Detect which cell encompasses the target text, then output its (X, Y) center coordinate. 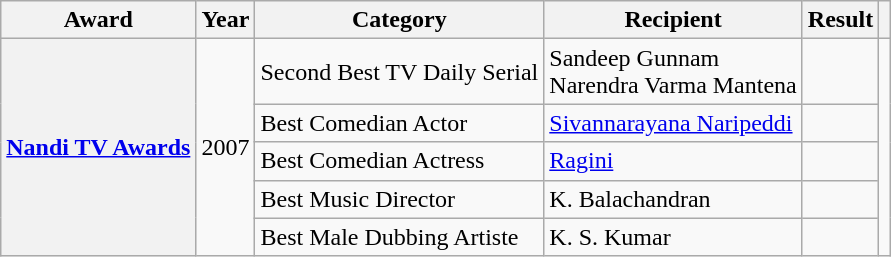
K. Balachandran (674, 199)
Ragini (674, 161)
Sandeep GunnamNarendra Varma Mantena (674, 72)
Result (840, 20)
Category (400, 20)
Best Comedian Actor (400, 123)
K. S. Kumar (674, 237)
Year (226, 20)
Award (98, 20)
Best Comedian Actress (400, 161)
Nandi TV Awards (98, 148)
Best Music Director (400, 199)
2007 (226, 148)
Sivannarayana Naripeddi (674, 123)
Recipient (674, 20)
Second Best TV Daily Serial (400, 72)
Best Male Dubbing Artiste (400, 237)
